Determine the (X, Y) coordinate at the center of the cell enclosing the given text.  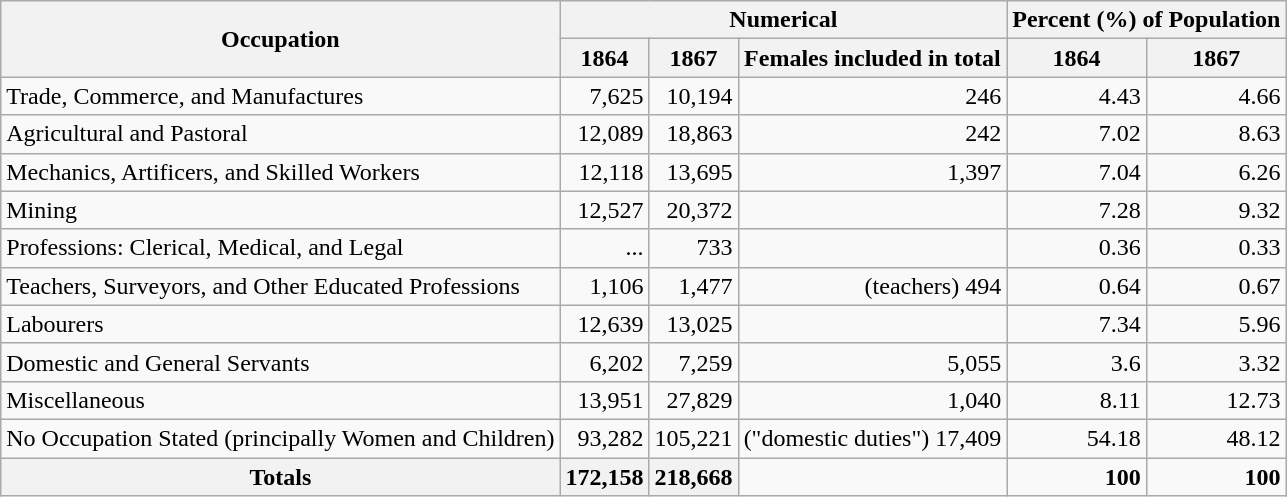
1,106 (604, 286)
0.36 (1077, 248)
7,259 (694, 362)
1,040 (872, 400)
0.64 (1077, 286)
7.34 (1077, 324)
12,527 (604, 210)
48.12 (1216, 438)
("domestic duties") 17,409 (872, 438)
... (604, 248)
No Occupation Stated (principally Women and Children) (280, 438)
12,118 (604, 172)
0.67 (1216, 286)
27,829 (694, 400)
18,863 (694, 134)
5.96 (1216, 324)
6,202 (604, 362)
733 (694, 248)
Mining (280, 210)
0.33 (1216, 248)
13,695 (694, 172)
13,951 (604, 400)
172,158 (604, 477)
Labourers (280, 324)
246 (872, 96)
3.6 (1077, 362)
218,668 (694, 477)
Teachers, Surveyors, and Other Educated Professions (280, 286)
20,372 (694, 210)
(teachers) 494 (872, 286)
Mechanics, Artificers, and Skilled Workers (280, 172)
12.73 (1216, 400)
Numerical (784, 20)
1,397 (872, 172)
7,625 (604, 96)
Domestic and General Servants (280, 362)
1,477 (694, 286)
Females included in total (872, 58)
4.43 (1077, 96)
Agricultural and Pastoral (280, 134)
54.18 (1077, 438)
12,639 (604, 324)
10,194 (694, 96)
Percent (%) of Population (1146, 20)
Miscellaneous (280, 400)
93,282 (604, 438)
3.32 (1216, 362)
6.26 (1216, 172)
8.11 (1077, 400)
105,221 (694, 438)
13,025 (694, 324)
9.32 (1216, 210)
12,089 (604, 134)
7.28 (1077, 210)
Trade, Commerce, and Manufactures (280, 96)
Professions: Clerical, Medical, and Legal (280, 248)
Totals (280, 477)
5,055 (872, 362)
4.66 (1216, 96)
8.63 (1216, 134)
7.04 (1077, 172)
242 (872, 134)
Occupation (280, 39)
7.02 (1077, 134)
